Search for the cell housing the specified text and yield its (X, Y) center coordinate. 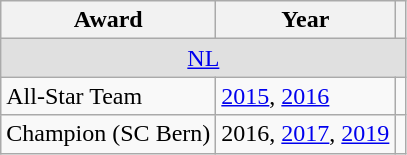
Champion (SC Bern) (108, 134)
All-Star Team (108, 96)
NL (204, 58)
2015, 2016 (306, 96)
Year (306, 20)
Award (108, 20)
2016, 2017, 2019 (306, 134)
